For the text-containing cell, return its midpoint in [x, y] coordinate format. 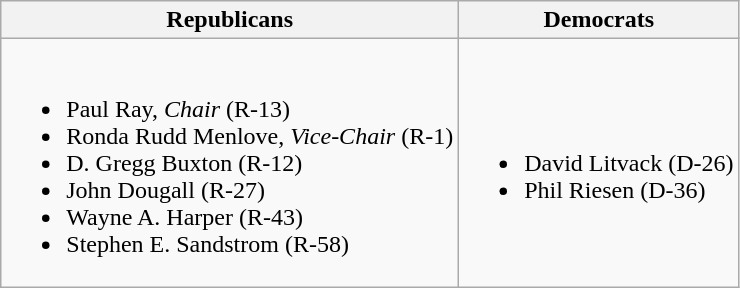
David Litvack (D-26)Phil Riesen (D-36) [599, 163]
Democrats [599, 20]
Paul Ray, Chair (R-13)Ronda Rudd Menlove, Vice-Chair (R-1)D. Gregg Buxton (R-12)John Dougall (R-27)Wayne A. Harper (R-43)Stephen E. Sandstrom (R-58) [230, 163]
Republicans [230, 20]
